Search for the cell housing the specified text and yield its [x, y] center coordinate. 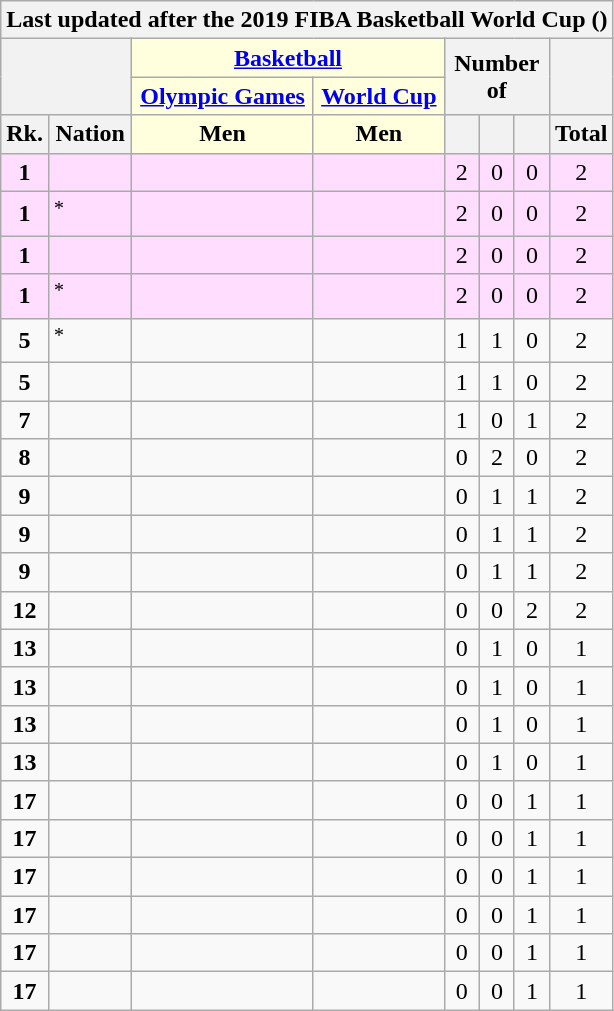
8 [25, 458]
Last updated after the 2019 FIBA Basketball World Cup () [307, 20]
Total [581, 134]
Rk. [25, 134]
12 [25, 610]
Basketball [288, 58]
Number of [496, 77]
Olympic Games [223, 96]
Nation [90, 134]
World Cup [378, 96]
7 [25, 420]
